Return (X, Y) of the center of cell containing provided text 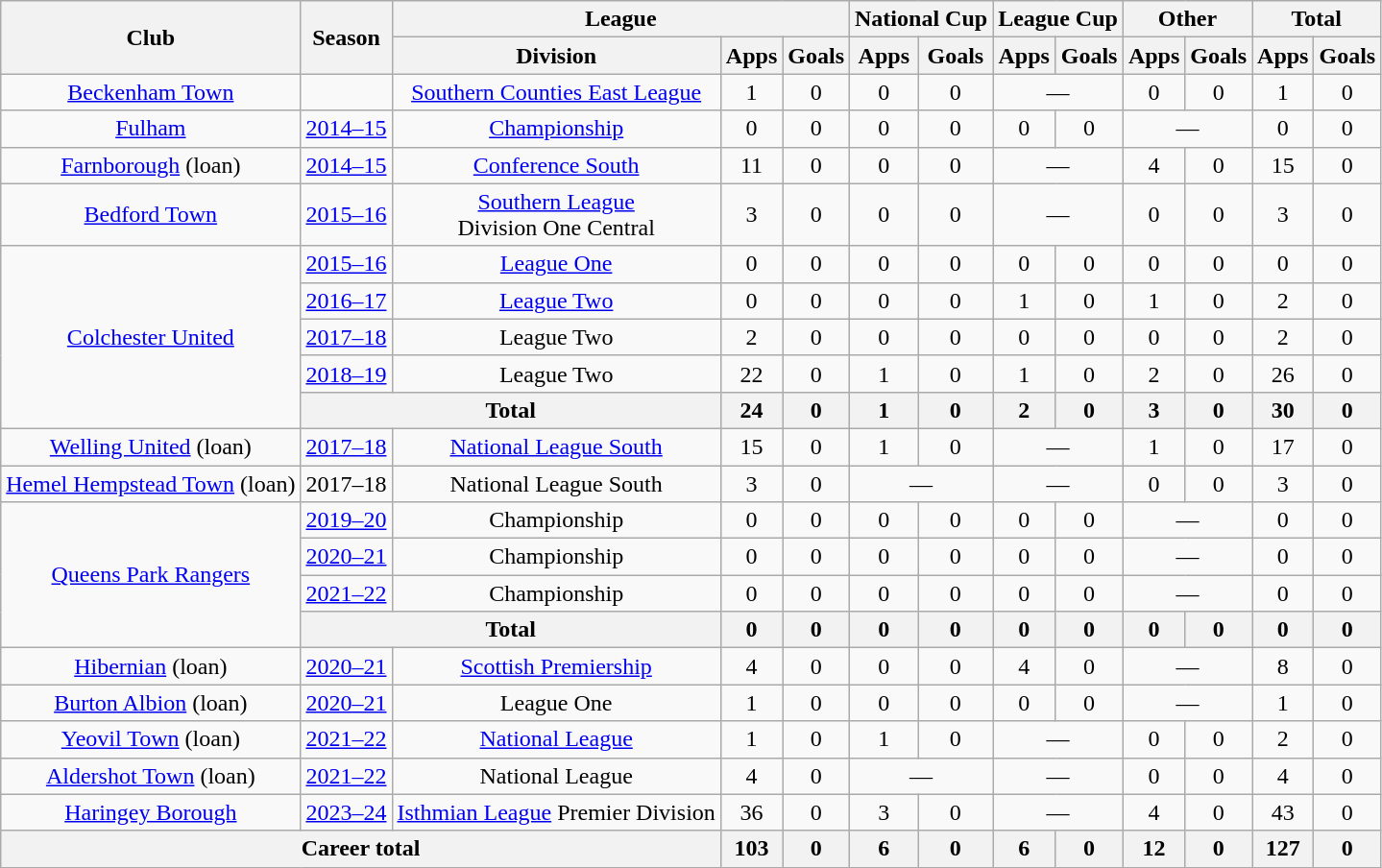
2016–17 (346, 301)
8 (1283, 666)
43 (1283, 812)
Colchester United (151, 337)
Conference South (556, 165)
Hibernian (loan) (151, 666)
Season (346, 37)
Burton Albion (loan) (151, 703)
Division (556, 56)
22 (751, 374)
Fulham (151, 129)
League Cup (1058, 19)
Haringey Borough (151, 812)
12 (1153, 849)
2023–24 (346, 812)
Career total (361, 849)
2018–19 (346, 374)
Club (151, 37)
11 (751, 165)
Aldershot Town (loan) (151, 776)
Hemel Hempstead Town (loan) (151, 483)
17 (1283, 446)
League (620, 19)
Yeovil Town (loan) (151, 739)
Beckenham Town (151, 92)
Bedford Town (151, 215)
30 (1283, 410)
Welling United (loan) (151, 446)
24 (751, 410)
103 (751, 849)
Queens Park Rangers (151, 575)
2019–20 (346, 520)
Isthmian League Premier Division (556, 812)
Scottish Premiership (556, 666)
National Cup (922, 19)
Southern Counties East League (556, 92)
Southern LeagueDivision One Central (556, 215)
127 (1283, 849)
Farnborough (loan) (151, 165)
Other (1187, 19)
36 (751, 812)
26 (1283, 374)
